Capture the cell that displays the provided text and extract its (x, y) central coordinate. 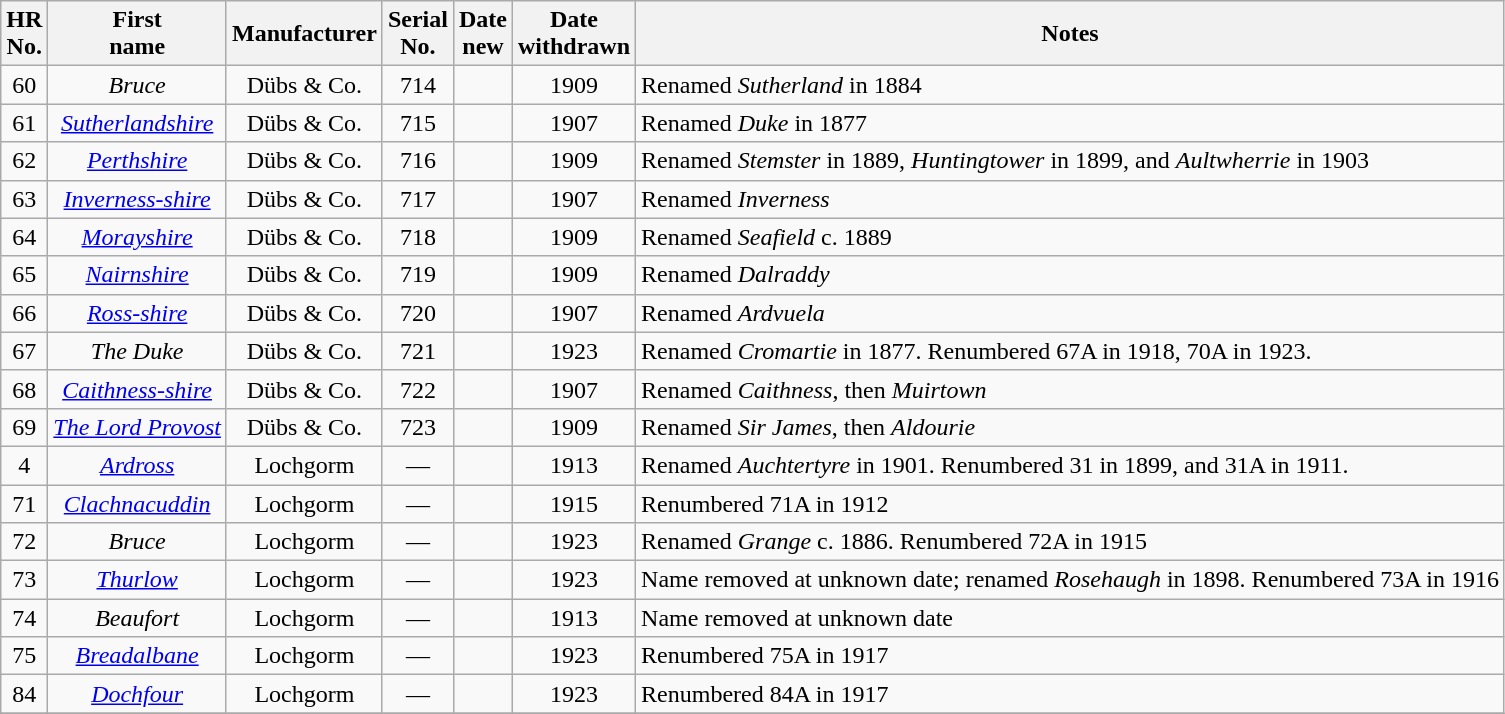
721 (418, 351)
84 (24, 694)
Breadalbane (138, 656)
71 (24, 503)
Name removed at unknown date; renamed Rosehaugh in 1898. Renumbered 73A in 1916 (1070, 580)
Nairnshire (138, 275)
Renamed Duke in 1877 (1070, 123)
Renamed Sutherland in 1884 (1070, 85)
Name removed at unknown date (1070, 618)
62 (24, 161)
4 (24, 465)
Clachnacuddin (138, 503)
The Duke (138, 351)
717 (418, 199)
Thurlow (138, 580)
66 (24, 313)
Notes (1070, 34)
69 (24, 427)
Beaufort (138, 618)
720 (418, 313)
SerialNo. (418, 34)
Ross-shire (138, 313)
65 (24, 275)
The Lord Provost (138, 427)
Renamed Cromartie in 1877. Renumbered 67A in 1918, 70A in 1923. (1070, 351)
74 (24, 618)
Renamed Auchtertyre in 1901. Renumbered 31 in 1899, and 31A in 1911. (1070, 465)
Sutherlandshire (138, 123)
Renumbered 84A in 1917 (1070, 694)
Manufacturer (304, 34)
Dochfour (138, 694)
61 (24, 123)
Renamed Inverness (1070, 199)
73 (24, 580)
Renamed Caithness, then Muirtown (1070, 389)
714 (418, 85)
Renumbered 75A in 1917 (1070, 656)
75 (24, 656)
Renamed Ardvuela (1070, 313)
Ardross (138, 465)
60 (24, 85)
715 (418, 123)
716 (418, 161)
HRNo. (24, 34)
Morayshire (138, 237)
Datenew (482, 34)
Inverness-shire (138, 199)
63 (24, 199)
Renumbered 71A in 1912 (1070, 503)
Renamed Sir James, then Aldourie (1070, 427)
722 (418, 389)
Firstname (138, 34)
Datewithdrawn (574, 34)
72 (24, 542)
1915 (574, 503)
Perthshire (138, 161)
Renamed Grange c. 1886. Renumbered 72A in 1915 (1070, 542)
Renamed Stemster in 1889, Huntingtower in 1899, and Aultwherrie in 1903 (1070, 161)
Renamed Dalraddy (1070, 275)
718 (418, 237)
Caithness-shire (138, 389)
64 (24, 237)
67 (24, 351)
Renamed Seafield c. 1889 (1070, 237)
719 (418, 275)
68 (24, 389)
723 (418, 427)
